Extract the (X, Y) coordinate from the center of the cell holding the provided text.  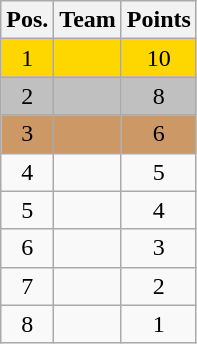
7 (28, 286)
Team (88, 20)
Points (158, 20)
10 (158, 58)
Pos. (28, 20)
